Return the [x, y] coordinate for the center point of the cell that contains the specified text.  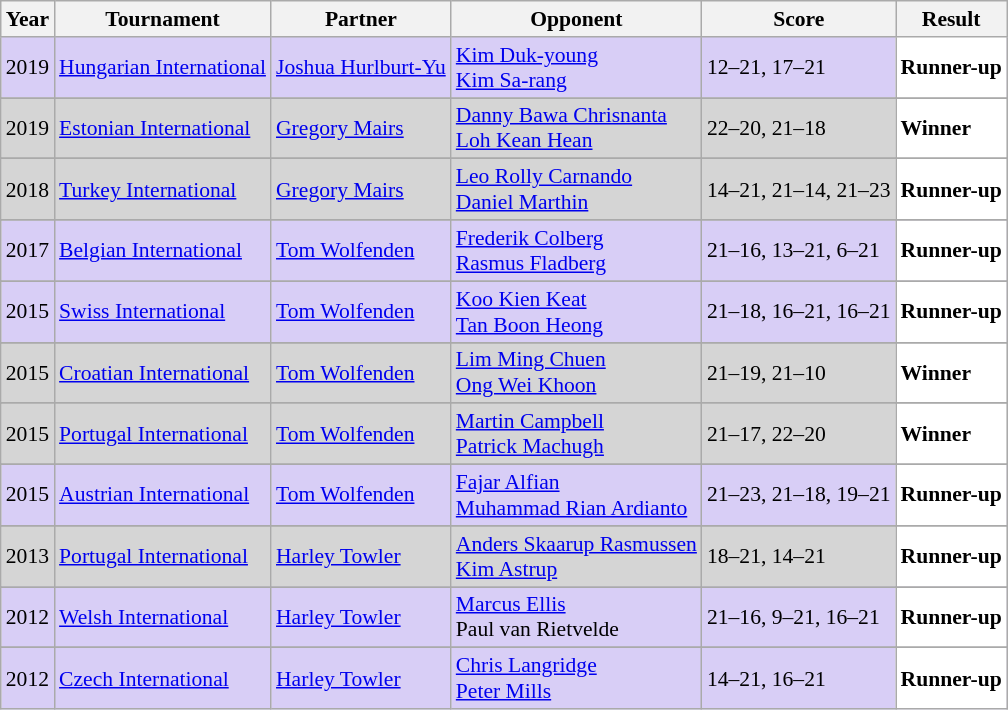
2018 [28, 190]
21–18, 16–21, 16–21 [799, 312]
Martin Campbell Patrick Machugh [576, 434]
Tournament [162, 19]
Kim Duk-young Kim Sa-rang [576, 68]
22–20, 21–18 [799, 128]
Austrian International [162, 496]
Hungarian International [162, 68]
Turkey International [162, 190]
Fajar Alfian Muhammad Rian Ardianto [576, 496]
2017 [28, 250]
Lim Ming Chuen Ong Wei Khoon [576, 372]
12–21, 17–21 [799, 68]
14–21, 16–21 [799, 678]
Croatian International [162, 372]
Opponent [576, 19]
Frederik Colberg Rasmus Fladberg [576, 250]
21–23, 21–18, 19–21 [799, 496]
18–21, 14–21 [799, 556]
Estonian International [162, 128]
Belgian International [162, 250]
Partner [361, 19]
Marcus Ellis Paul van Rietvelde [576, 618]
Czech International [162, 678]
21–16, 9–21, 16–21 [799, 618]
Leo Rolly Carnando Daniel Marthin [576, 190]
Anders Skaarup Rasmussen Kim Astrup [576, 556]
Chris Langridge Peter Mills [576, 678]
Joshua Hurlburt-Yu [361, 68]
21–17, 22–20 [799, 434]
Result [952, 19]
14–21, 21–14, 21–23 [799, 190]
Year [28, 19]
Welsh International [162, 618]
Koo Kien Keat Tan Boon Heong [576, 312]
Swiss International [162, 312]
21–19, 21–10 [799, 372]
Score [799, 19]
2013 [28, 556]
Danny Bawa Chrisnanta Loh Kean Hean [576, 128]
21–16, 13–21, 6–21 [799, 250]
